Provide the (x, y) coordinate of the cell's center where the given text is located.  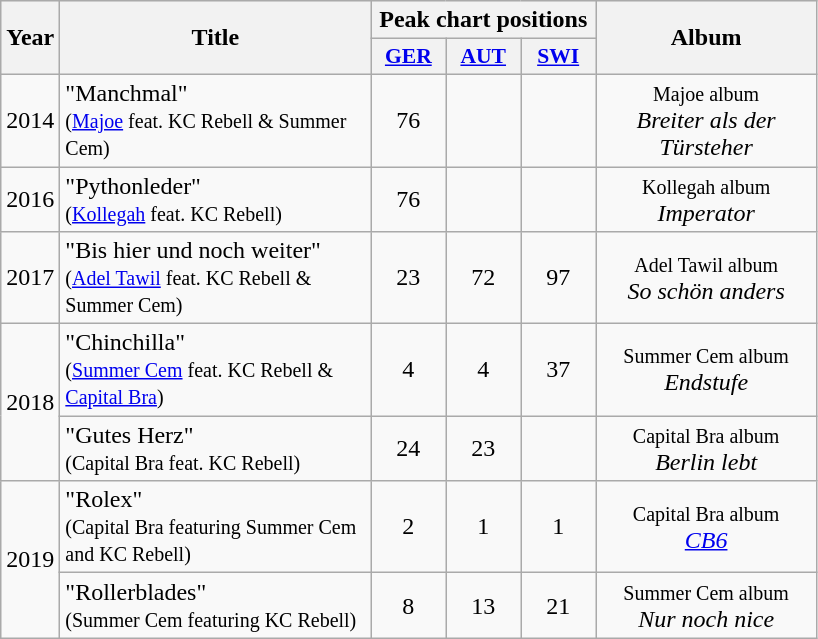
72 (484, 278)
Peak chart positions (484, 20)
"Bis hier und noch weiter" (Adel Tawil feat. KC Rebell & Summer Cem) (216, 278)
97 (558, 278)
2014 (30, 120)
AUT (484, 57)
2018 (30, 402)
SWI (558, 57)
2017 (30, 278)
"Rollerblades" (Summer Cem featuring KC Rebell) (216, 606)
24 (408, 448)
Title (216, 38)
"Rolex" (Capital Bra featuring Summer Cem and KC Rebell) (216, 527)
2019 (30, 560)
"Manchmal" (Majoe feat. KC Rebell & Summer Cem) (216, 120)
37 (558, 370)
Summer Cem albumNur noch nice (706, 606)
Year (30, 38)
Majoe albumBreiter als der Türsteher (706, 120)
GER (408, 57)
Adel Tawil albumSo schön anders (706, 278)
Capital Bra albumBerlin lebt (706, 448)
Capital Bra albumCB6 (706, 527)
"Chinchilla" (Summer Cem feat. KC Rebell & Capital Bra) (216, 370)
"Gutes Herz" (Capital Bra feat. KC Rebell) (216, 448)
2 (408, 527)
Album (706, 38)
Kollegah albumImperator (706, 198)
8 (408, 606)
Summer Cem albumEndstufe (706, 370)
2016 (30, 198)
"Pythonleder" (Kollegah feat. KC Rebell) (216, 198)
13 (484, 606)
21 (558, 606)
